Extract the [X, Y] coordinate from the center of the cell holding the provided text.  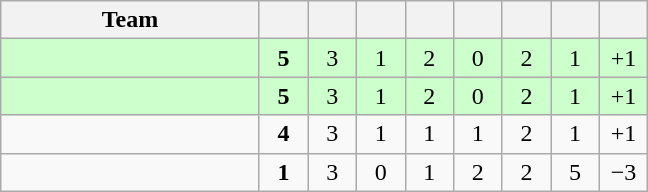
−3 [624, 172]
Team [130, 20]
4 [284, 134]
